Extract the (x, y) coordinate from the center of the cell holding the provided text.  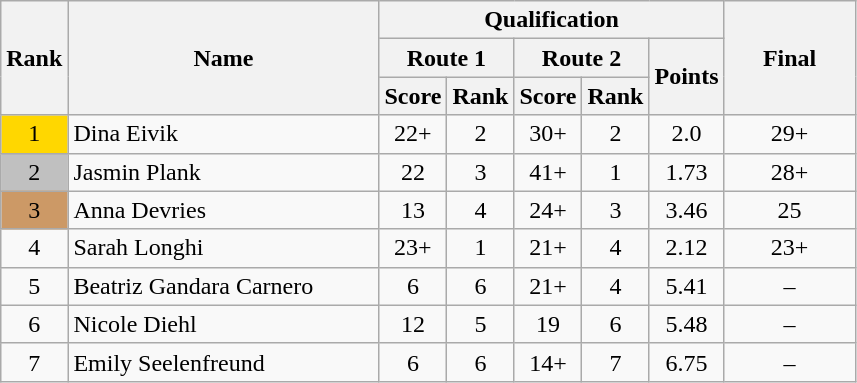
22 (413, 172)
5.48 (686, 324)
6.75 (686, 362)
Name (224, 58)
Route 1 (446, 58)
24+ (548, 210)
13 (413, 210)
1.73 (686, 172)
28+ (790, 172)
30+ (548, 134)
12 (413, 324)
3.46 (686, 210)
Qualification (552, 20)
Emily Seelenfreund (224, 362)
2.0 (686, 134)
14+ (548, 362)
Anna Devries (224, 210)
Dina Eivik (224, 134)
19 (548, 324)
Final (790, 58)
Route 2 (582, 58)
Sarah Longhi (224, 248)
Points (686, 77)
Beatriz Gandara Carnero (224, 286)
22+ (413, 134)
2.12 (686, 248)
Jasmin Plank (224, 172)
25 (790, 210)
5.41 (686, 286)
41+ (548, 172)
Nicole Diehl (224, 324)
29+ (790, 134)
